Provide the [X, Y] coordinate of the cell's center where the given text is located.  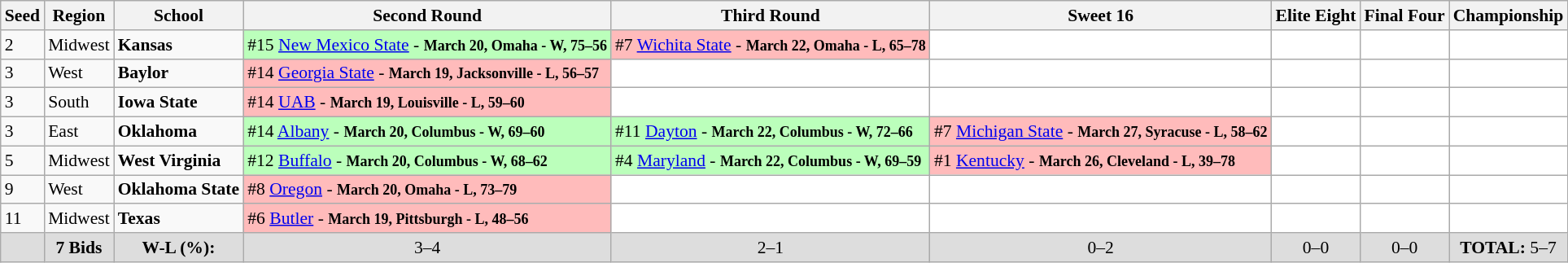
#14 Albany - March 20, Columbus - W, 69–60 [427, 132]
Final Four [1404, 15]
Championship [1509, 15]
Baylor [179, 73]
#12 Buffalo - March 20, Columbus - W, 68–62 [427, 160]
7 Bids [79, 248]
#7 Wichita State - March 22, Omaha - L, 65–78 [771, 45]
11 [23, 219]
9 [23, 190]
Elite Eight [1315, 15]
5 [23, 160]
2 [23, 45]
Oklahoma State [179, 190]
Oklahoma [179, 132]
Iowa State [179, 103]
East [79, 132]
School [179, 15]
#7 Michigan State - March 27, Syracuse - L, 58–62 [1101, 132]
Kansas [179, 45]
W-L (%): [179, 248]
2–1 [771, 248]
Second Round [427, 15]
Sweet 16 [1101, 15]
Texas [179, 219]
Third Round [771, 15]
#11 Dayton - March 22, Columbus - W, 72–66 [771, 132]
South [79, 103]
TOTAL: 5–7 [1509, 248]
#14 Georgia State - March 19, Jacksonville - L, 56–57 [427, 73]
#1 Kentucky - March 26, Cleveland - L, 39–78 [1101, 160]
#8 Oregon - March 20, Omaha - L, 73–79 [427, 190]
#15 New Mexico State - March 20, Omaha - W, 75–56 [427, 45]
West Virginia [179, 160]
3–4 [427, 248]
Region [79, 15]
#6 Butler - March 19, Pittsburgh - L, 48–56 [427, 219]
#4 Maryland - March 22, Columbus - W, 69–59 [771, 160]
0–2 [1101, 248]
#14 UAB - March 19, Louisville - L, 59–60 [427, 103]
Seed [23, 15]
